Search for the cell housing the specified text and yield its [X, Y] center coordinate. 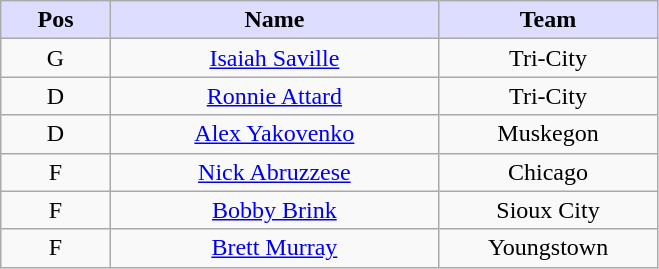
Ronnie Attard [274, 96]
Nick Abruzzese [274, 172]
G [56, 58]
Pos [56, 20]
Muskegon [548, 134]
Youngstown [548, 248]
Isaiah Saville [274, 58]
Brett Murray [274, 248]
Bobby Brink [274, 210]
Team [548, 20]
Chicago [548, 172]
Name [274, 20]
Sioux City [548, 210]
Alex Yakovenko [274, 134]
